Locate the cell with the specified text and output its (x, y) center coordinate. 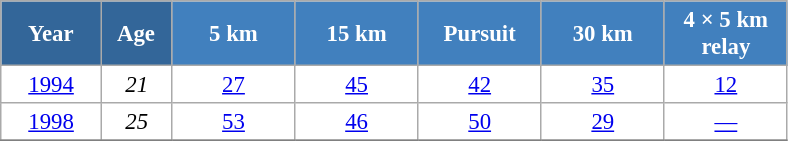
50 (480, 122)
12 (726, 85)
29 (602, 122)
25 (136, 122)
35 (602, 85)
27 (234, 85)
21 (136, 85)
30 km (602, 34)
53 (234, 122)
5 km (234, 34)
15 km (356, 34)
42 (480, 85)
Year (52, 34)
Pursuit (480, 34)
45 (356, 85)
Age (136, 34)
1994 (52, 85)
1998 (52, 122)
46 (356, 122)
— (726, 122)
4 × 5 km relay (726, 34)
